For the text-containing cell, return its midpoint in [x, y] coordinate format. 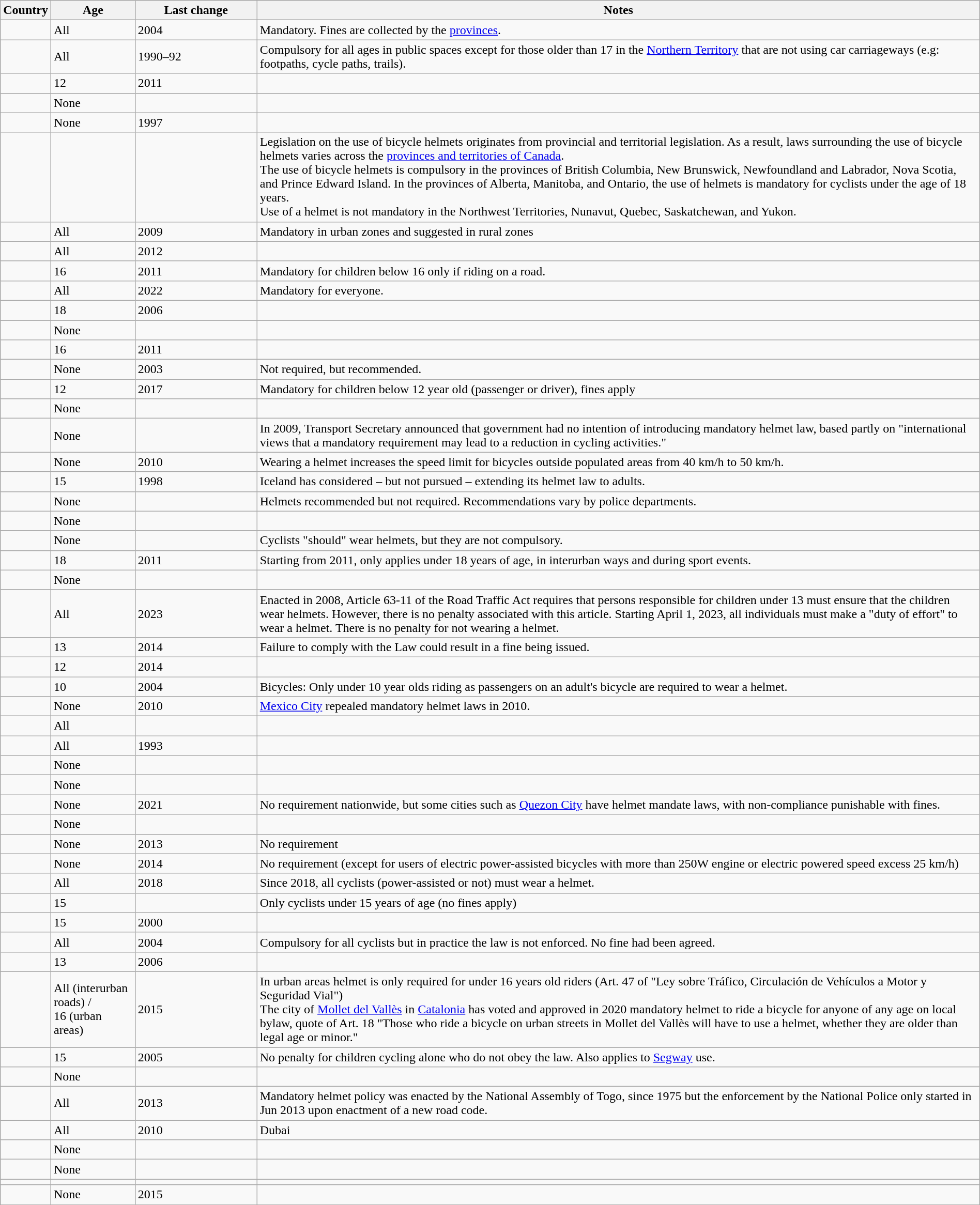
All (interurban roads) / 16 (urban areas) [93, 1009]
Mandatory for children below 12 year old (passenger or driver), fines apply [618, 389]
2009 [196, 231]
Not required, but recommended. [618, 369]
Cyclists "should" wear helmets, but they are not compulsory. [618, 540]
2000 [196, 922]
No requirement nationwide, but some cities such as Quezon City have helmet mandate laws, with non-compliance punishable with fines. [618, 805]
1997 [196, 122]
Compulsory for all cyclists but in practice the law is not enforced. No fine had been agreed. [618, 942]
Helmets recommended but not required. Recommendations vary by police departments. [618, 501]
Only cyclists under 15 years of age (no fines apply) [618, 903]
Country [26, 10]
Starting from 2011, only applies under 18 years of age, in interurban ways and during sport events. [618, 560]
2005 [196, 1057]
Wearing a helmet increases the speed limit for bicycles outside populated areas from 40 km/h to 50 km/h. [618, 462]
1998 [196, 482]
Mandatory for children below 16 only if riding on a road. [618, 271]
2017 [196, 389]
Mexico City repealed mandatory helmet laws in 2010. [618, 706]
No penalty for children cycling alone who do not obey the law. Also applies to Segway use. [618, 1057]
2021 [196, 805]
2022 [196, 290]
1993 [196, 746]
2003 [196, 369]
2018 [196, 883]
Dubai [618, 1130]
No requirement [618, 844]
Mandatory in urban zones and suggested in rural zones [618, 231]
Failure to comply with the Law could result in a fine being issued. [618, 647]
Mandatory. Fines are collected by the provinces. [618, 30]
No requirement (except for users of electric power-assisted bicycles with more than 250W engine or electric powered speed excess 25 km/h) [618, 863]
Age [93, 10]
Mandatory for everyone. [618, 290]
2023 [196, 613]
10 [93, 687]
Notes [618, 10]
Last change [196, 10]
Bicycles: Only under 10 year olds riding as passengers on an adult's bicycle are required to wear a helmet. [618, 687]
1990–92 [196, 57]
Since 2018, all cyclists (power-assisted or not) must wear a helmet. [618, 883]
Iceland has considered – but not pursued – extending its helmet law to adults. [618, 482]
2012 [196, 251]
